Return [x, y] of the center of cell containing provided text 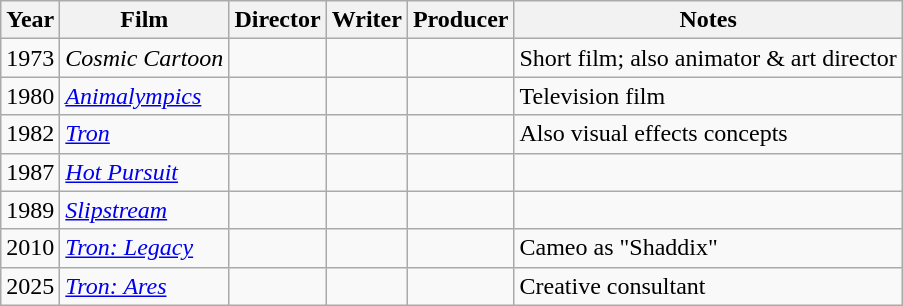
Tron: Legacy [144, 248]
Short film; also animator & art director [708, 58]
Slipstream [144, 210]
1980 [30, 96]
1987 [30, 172]
Year [30, 20]
1982 [30, 134]
Cosmic Cartoon [144, 58]
2010 [30, 248]
Notes [708, 20]
Hot Pursuit [144, 172]
Tron: Ares [144, 286]
Creative consultant [708, 286]
Tron [144, 134]
Cameo as "Shaddix" [708, 248]
1973 [30, 58]
Writer [366, 20]
1989 [30, 210]
Also visual effects concepts [708, 134]
Animalympics [144, 96]
2025 [30, 286]
Producer [460, 20]
Film [144, 20]
Director [278, 20]
Television film [708, 96]
